Return the (X, Y) coordinate for the center point of the cell that contains the specified text.  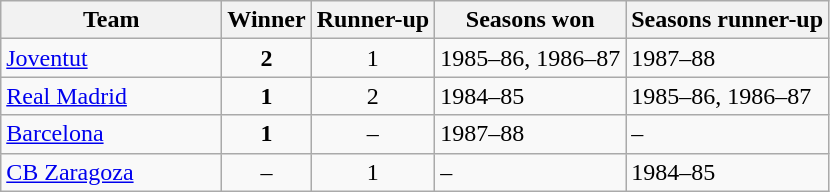
Winner (266, 20)
CB Zaragoza (112, 172)
Joventut (112, 58)
Barcelona (112, 134)
Real Madrid (112, 96)
Runner-up (373, 20)
Team (112, 20)
Seasons runner-up (728, 20)
Seasons won (530, 20)
